Locate the cell with the specified text and output its (X, Y) center coordinate. 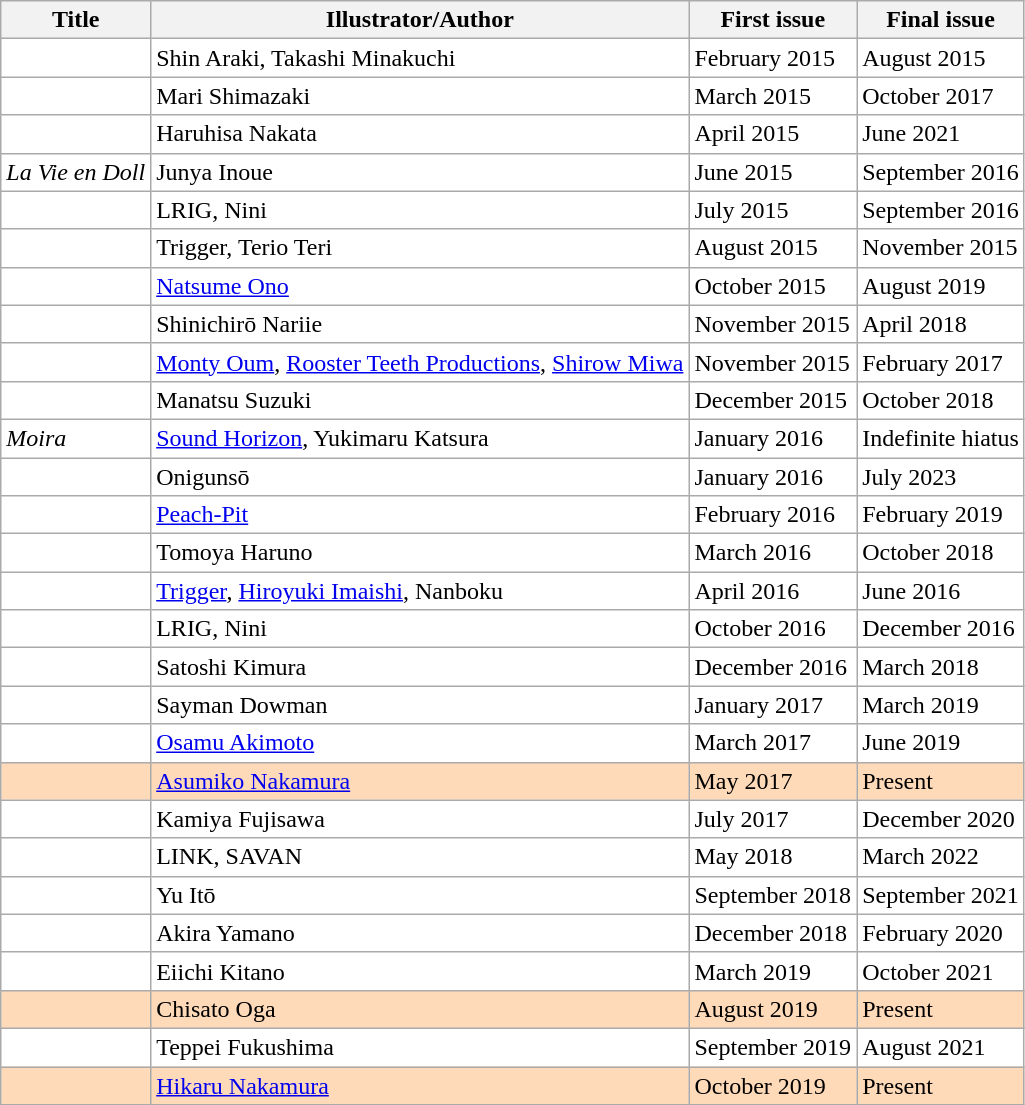
La Vie en Doll (76, 172)
Eiichi Kitano (420, 971)
May 2018 (773, 857)
Indefinite hiatus (941, 438)
October 2017 (941, 96)
February 2015 (773, 58)
February 2016 (773, 515)
April 2016 (773, 591)
Osamu Akimoto (420, 743)
July 2023 (941, 477)
March 2015 (773, 96)
Shin Araki, Takashi Minakuchi (420, 58)
February 2020 (941, 933)
July 2017 (773, 819)
First issue (773, 20)
October 2021 (941, 971)
March 2018 (941, 667)
Teppei Fukushima (420, 1047)
August 2021 (941, 1047)
February 2017 (941, 362)
June 2019 (941, 743)
June 2021 (941, 134)
Chisato Oga (420, 1009)
Moira (76, 438)
June 2015 (773, 172)
December 2018 (773, 933)
Satoshi Kimura (420, 667)
Final issue (941, 20)
October 2016 (773, 629)
Sound Horizon, Yukimaru Katsura (420, 438)
March 2016 (773, 553)
September 2018 (773, 895)
October 2015 (773, 286)
Illustrator/Author (420, 20)
Trigger, Hiroyuki Imaishi, Nanboku (420, 591)
September 2019 (773, 1047)
Monty Oum, Rooster Teeth Productions, Shirow Miwa (420, 362)
Mari Shimazaki (420, 96)
March 2022 (941, 857)
Asumiko Nakamura (420, 781)
Trigger, Terio Teri (420, 248)
Manatsu Suzuki (420, 400)
Title (76, 20)
Onigunsō (420, 477)
September 2021 (941, 895)
March 2017 (773, 743)
Tomoya Haruno (420, 553)
Kamiya Fujisawa (420, 819)
July 2015 (773, 210)
December 2020 (941, 819)
January 2017 (773, 705)
April 2018 (941, 324)
Haruhisa Nakata (420, 134)
June 2016 (941, 591)
Yu Itō (420, 895)
Natsume Ono (420, 286)
February 2019 (941, 515)
Hikaru Nakamura (420, 1085)
October 2019 (773, 1085)
Peach-Pit (420, 515)
Shinichirō Nariie (420, 324)
April 2015 (773, 134)
Akira Yamano (420, 933)
LINK, SAVAN (420, 857)
Sayman Dowman (420, 705)
December 2015 (773, 400)
Junya Inoue (420, 172)
May 2017 (773, 781)
